Return the [X, Y] coordinate for the center point of the cell that contains the specified text.  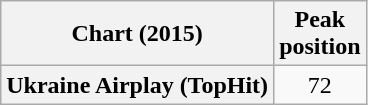
Chart (2015) [138, 34]
Peakposition [320, 34]
Ukraine Airplay (TopHit) [138, 85]
72 [320, 85]
